Pinpoint the cell where the given text exists, returning its [X, Y] midpoint coordinate. 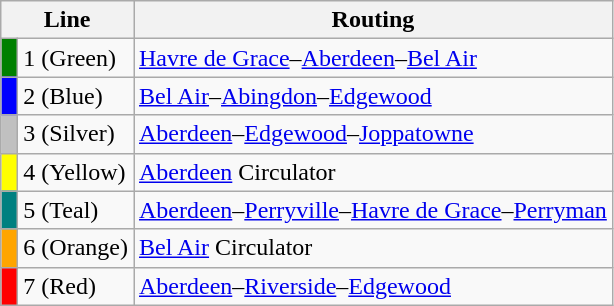
1 (Green) [76, 58]
Routing [374, 20]
3 (Silver) [76, 134]
6 (Orange) [76, 248]
Line [68, 20]
Havre de Grace–Aberdeen–Bel Air [374, 58]
Aberdeen–Perryville–Havre de Grace–Perryman [374, 210]
Aberdeen–Riverside–Edgewood [374, 286]
Bel Air Circulator [374, 248]
Aberdeen–Edgewood–Joppatowne [374, 134]
5 (Teal) [76, 210]
Aberdeen Circulator [374, 172]
4 (Yellow) [76, 172]
7 (Red) [76, 286]
Bel Air–Abingdon–Edgewood [374, 96]
2 (Blue) [76, 96]
